From the cell containing the given text, extract its center point as [x, y] coordinate. 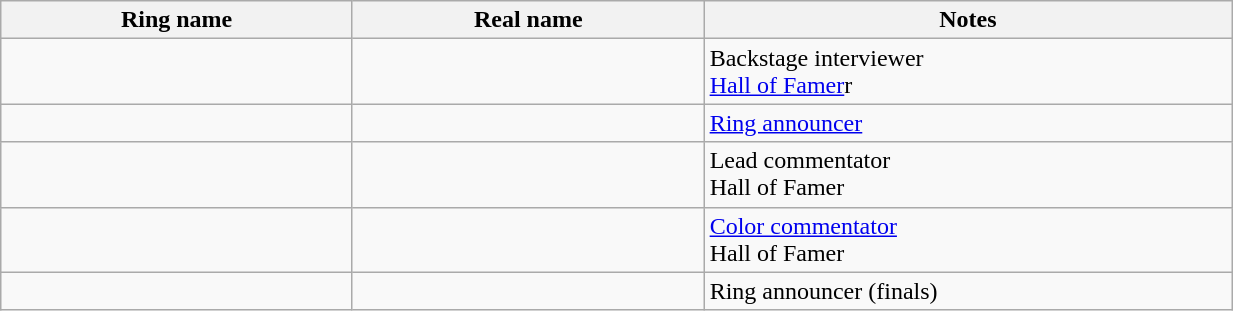
Lead commentatorHall of Famer [968, 174]
Ring announcer [968, 123]
Color commentatorHall of Famer [968, 240]
Ring name [177, 20]
Notes [968, 20]
Ring announcer (finals) [968, 291]
Backstage interviewerHall of Famerr [968, 72]
Real name [528, 20]
